Scan for the cell matching the given text and deliver its (X, Y) coordinate at center. 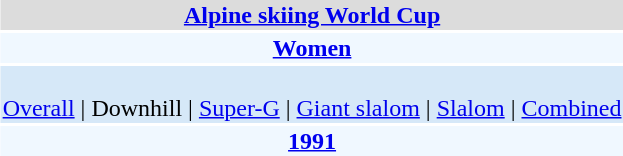
Overall | Downhill | Super-G | Giant slalom | Slalom | Combined (312, 94)
1991 (312, 141)
Women (312, 48)
Alpine skiing World Cup (312, 15)
